Scan for the cell matching the given text and deliver its (x, y) coordinate at center. 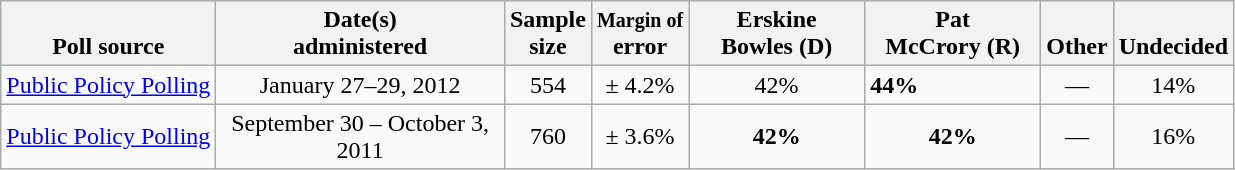
Samplesize (548, 34)
760 (548, 136)
± 4.2% (640, 85)
Margin oferror (640, 34)
554 (548, 85)
January 27–29, 2012 (360, 85)
Poll source (108, 34)
Undecided (1173, 34)
16% (1173, 136)
PatMcCrory (R) (953, 34)
± 3.6% (640, 136)
Other (1077, 34)
14% (1173, 85)
ErskineBowles (D) (777, 34)
September 30 – October 3, 2011 (360, 136)
Date(s)administered (360, 34)
44% (953, 85)
